Scan for the cell matching the given text and deliver its (X, Y) coordinate at center. 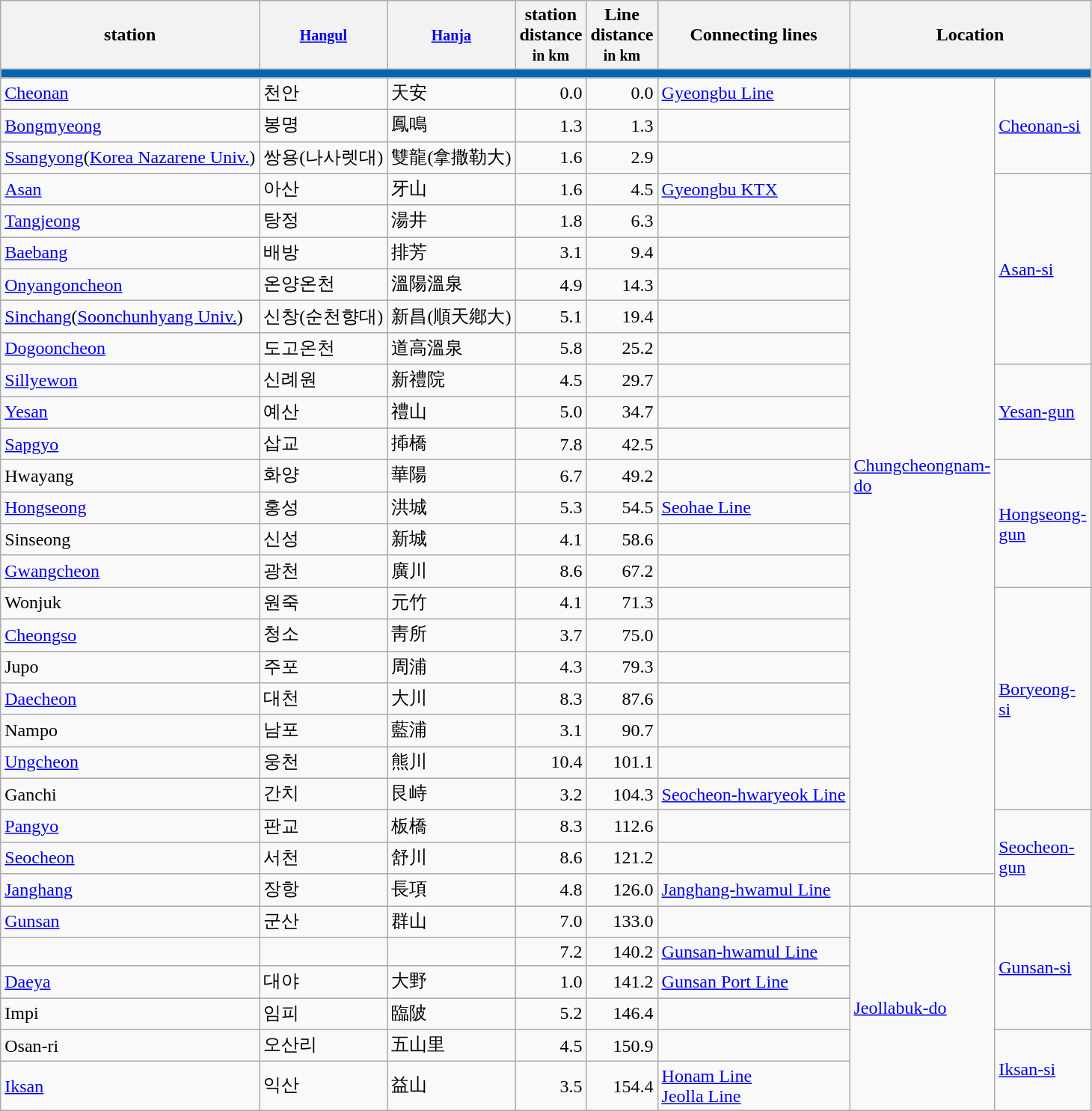
Gunsan-si (1043, 967)
Gunsan (130, 922)
天安 (452, 94)
大川 (452, 699)
5.0 (550, 413)
121.2 (622, 857)
2.9 (622, 157)
Seohae Line (754, 507)
임피 (323, 1014)
Yesan (130, 413)
Impi (130, 1014)
Gwangcheon (130, 572)
廣川 (452, 572)
광천 (323, 572)
141.2 (622, 982)
Ssangyong(Korea Nazarene Univ.) (130, 157)
7.8 (550, 444)
Iksan-si (1043, 1070)
3.5 (550, 1086)
板橋 (452, 826)
Chungcheongnam-do (922, 476)
34.7 (622, 413)
예산 (323, 413)
삽교 (323, 444)
Yesan-gun (1043, 412)
신성 (323, 540)
4.8 (550, 890)
웅천 (323, 763)
Tangjeong (130, 221)
Hongseong (130, 507)
Gyeongbu KTX (754, 190)
군산 (323, 922)
Hanja (452, 35)
Seocheon-gun (1043, 858)
대야 (323, 982)
Gyeongbu Line (754, 94)
Pangyo (130, 826)
Nampo (130, 730)
천안 (323, 94)
도고온천 (323, 349)
排芳 (452, 253)
42.5 (622, 444)
126.0 (622, 890)
Asan-si (1043, 269)
6.7 (550, 476)
Osan-ri (130, 1046)
서천 (323, 857)
Seocheon-hwaryeok Line (754, 795)
남포 (323, 730)
stationdistancein km (550, 35)
湯井 (452, 221)
10.4 (550, 763)
오산리 (323, 1046)
71.3 (622, 603)
Jupo (130, 667)
150.9 (622, 1046)
藍浦 (452, 730)
140.2 (622, 952)
Wonjuk (130, 603)
Cheonan (130, 94)
4.9 (550, 284)
道高溫泉 (452, 349)
舒川 (452, 857)
75.0 (622, 634)
청소 (323, 634)
Linedistancein km (622, 35)
熊川 (452, 763)
5.2 (550, 1014)
Gunsan-hwamul Line (754, 952)
3.2 (550, 795)
元竹 (452, 603)
Sinchang(Soonchunhyang Univ.) (130, 317)
5.8 (550, 349)
112.6 (622, 826)
Hwayang (130, 476)
新昌(順天鄕大) (452, 317)
Sinseong (130, 540)
5.3 (550, 507)
4.3 (550, 667)
Connecting lines (754, 35)
Janghang (130, 890)
쌍용(나사렛대) (323, 157)
신창(순천향대) (323, 317)
Janghang-hwamul Line (754, 890)
154.4 (622, 1086)
봉명 (323, 126)
新禮院 (452, 380)
Dogooncheon (130, 349)
臨陂 (452, 1014)
益山 (452, 1086)
원죽 (323, 603)
29.7 (622, 380)
Daecheon (130, 699)
Daeya (130, 982)
아산 (323, 190)
五山里 (452, 1046)
146.4 (622, 1014)
Seocheon (130, 857)
華陽 (452, 476)
67.2 (622, 572)
牙山 (452, 190)
禮山 (452, 413)
1.0 (550, 982)
온양온천 (323, 284)
Ganchi (130, 795)
station (130, 35)
홍성 (323, 507)
Onyangoncheon (130, 284)
25.2 (622, 349)
長項 (452, 890)
주포 (323, 667)
Cheonan-si (1043, 126)
화양 (323, 476)
Hangul (323, 35)
79.3 (622, 667)
판교 (323, 826)
Boryeong-si (1043, 699)
Jeollabuk-do (922, 1007)
Location (970, 35)
49.2 (622, 476)
洪城 (452, 507)
익산 (323, 1086)
9.4 (622, 253)
靑所 (452, 634)
133.0 (622, 922)
周浦 (452, 667)
58.6 (622, 540)
Ungcheon (130, 763)
104.3 (622, 795)
90.7 (622, 730)
101.1 (622, 763)
5.1 (550, 317)
Honam LineJeolla Line (754, 1086)
Gunsan Port Line (754, 982)
揷橋 (452, 444)
Bongmyeong (130, 126)
大野 (452, 982)
신례원 (323, 380)
Sapgyo (130, 444)
群山 (452, 922)
新城 (452, 540)
Sillyewon (130, 380)
鳳鳴 (452, 126)
배방 (323, 253)
장항 (323, 890)
Cheongso (130, 634)
7.0 (550, 922)
溫陽溫泉 (452, 284)
간치 (323, 795)
Iksan (130, 1086)
탕정 (323, 221)
Hongseong-gun (1043, 524)
19.4 (622, 317)
Baebang (130, 253)
Asan (130, 190)
14.3 (622, 284)
54.5 (622, 507)
87.6 (622, 699)
1.8 (550, 221)
3.7 (550, 634)
대천 (323, 699)
艮峙 (452, 795)
7.2 (550, 952)
雙龍(拿撒勒大) (452, 157)
6.3 (622, 221)
